Pinpoint the cell where the given text exists, returning its [x, y] midpoint coordinate. 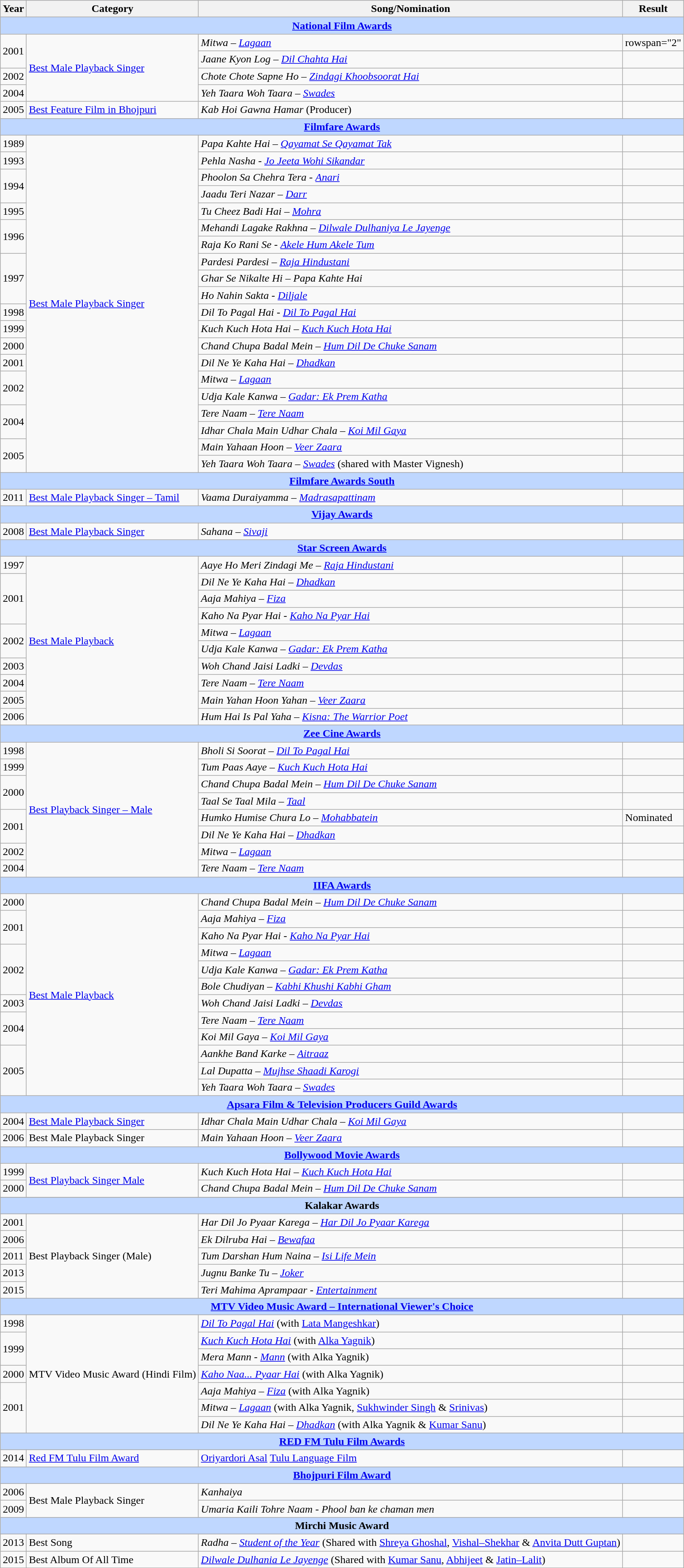
Bholi Si Soorat – Dil To Pagal Hai [410, 751]
Best Feature Film in Bhojpuri [112, 110]
Sahana – Sivaji [410, 531]
National Film Awards [342, 26]
Har Dil Jo Pyaar Karega – Har Dil Jo Pyaar Karega [410, 1222]
Star Screen Awards [342, 548]
1994 [13, 186]
Vaama Duraiyamma – Madrasapattinam [410, 498]
Mehandi Lagake Rakhna – Dilwale Dulhaniya Le Jayenge [410, 228]
Phoolon Sa Chehra Tera - Anari [410, 177]
Jugnu Banke Tu – Joker [410, 1273]
Kab Hoi Gawna Hamar (Producer) [410, 110]
1996 [13, 236]
Oriyardori Asal Tulu Language Film [410, 1458]
Aaye Ho Meri Zindagi Me – Raja Hindustani [410, 565]
Jaane Kyon Log – Dil Chahta Hai [410, 59]
Radha – Student of the Year (Shared with Shreya Ghoshal, Vishal–Shekhar & Anvita Dutt Guptan) [410, 1542]
Vijay Awards [342, 515]
Pehla Nasha - Jo Jeeta Wohi Sikandar [410, 160]
Hum Hai Is Pal Yaha – Kisna: The Warrior Poet [410, 716]
Filmfare Awards [342, 127]
Mera Mann - Mann (with Alka Yagnik) [410, 1357]
Kalakar Awards [342, 1205]
Aankhe Band Karke – Aitraaz [410, 1054]
1995 [13, 211]
Ek Dilruba Hai – Bewafaa [410, 1239]
Dilwale Dulhania Le Jayenge (Shared with Kumar Sanu, Abhijeet & Jatin–Lalit) [410, 1559]
Song/Nomination [410, 9]
IIFA Awards [342, 885]
MTV Video Music Award (Hindi Film) [112, 1374]
Kuch Kuch Hota Hai (with Alka Yagnik) [410, 1340]
Red FM Tulu Film Award [112, 1458]
Koi Mil Gaya – Koi Mil Gaya [410, 1037]
Category [112, 9]
Year [13, 9]
Ghar Se Nikalte Hi – Papa Kahte Hai [410, 279]
Tu Cheez Badi Hai – Mohra [410, 211]
Taal Se Taal Mila – Taal [410, 801]
Chote Chote Sapne Ho – Zindagi Khoobsoorat Hai [410, 76]
2008 [13, 531]
Tum Darshan Hum Naina – Isi Life Mein [410, 1256]
Tum Paas Aaye – Kuch Kuch Hota Hai [410, 767]
Yeh Taara Woh Taara – Swades (shared with Master Vignesh) [410, 464]
Bole Chudiyan – Kabhi Khushi Kabhi Gham [410, 986]
1993 [13, 160]
Ho Nahin Sakta - Diljale [410, 295]
Best Playback Singer Male [112, 1180]
Filmfare Awards South [342, 480]
Pardesi Pardesi – Raja Hindustani [410, 262]
1989 [13, 143]
Result [653, 9]
Mirchi Music Award [342, 1525]
rowspan="2" [653, 43]
Dil Ne Ye Kaha Hai – Dhadkan (with Alka Yagnik & Kumar Sanu) [410, 1425]
Lal Dupatta – Mujhse Shaadi Karogi [410, 1071]
Nominated [653, 818]
Best Album Of All Time [112, 1559]
Bhojpuri Film Award [342, 1475]
2014 [13, 1458]
Dil To Pagal Hai (with Lata Mangeshkar) [410, 1324]
Kanhaiya [410, 1492]
Dil To Pagal Hai - Dil To Pagal Hai [410, 312]
Papa Kahte Hai – Qayamat Se Qayamat Tak [410, 143]
MTV Video Music Award – International Viewer's Choice [342, 1307]
Umaria Kaili Tohre Naam - Phool ban ke chaman men [410, 1509]
Mitwa – Lagaan (with Alka Yagnik, Sukhwinder Singh & Srinivas) [410, 1408]
Teri Mahima Aprampaar - Entertainment [410, 1290]
Best Male Playback Singer – Tamil [112, 498]
Apsara Film & Television Producers Guild Awards [342, 1104]
2009 [13, 1509]
Jaadu Teri Nazar – Darr [410, 194]
Raja Ko Rani Se - Akele Hum Akele Tum [410, 245]
Main Yahan Hoon Yahan – Veer Zaara [410, 700]
Best Song [112, 1542]
Humko Humise Chura Lo – Mohabbatein [410, 818]
Zee Cine Awards [342, 733]
Kaho Naa... Pyaar Hai (with Alka Yagnik) [410, 1374]
Aaja Mahiya – Fiza (with Alka Yagnik) [410, 1391]
Best Playback Singer – Male [112, 809]
Best Playback Singer (Male) [112, 1256]
RED FM Tulu Film Awards [342, 1441]
Bollywood Movie Awards [342, 1155]
